Search for the cell housing the specified text and yield its (X, Y) center coordinate. 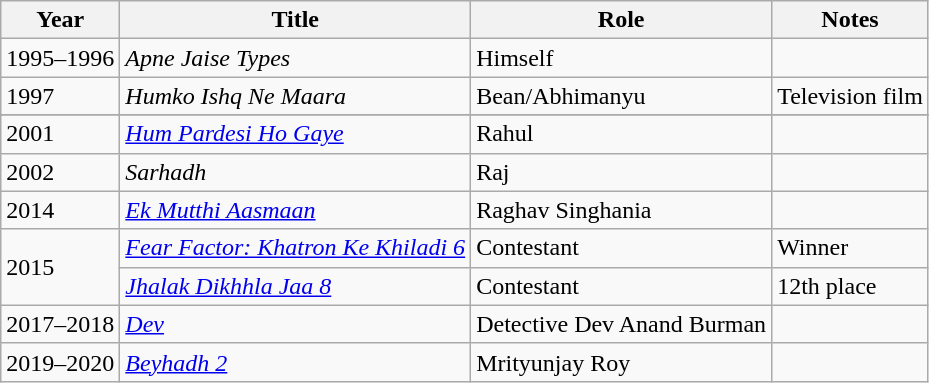
Detective Dev Anand Burman (622, 324)
Hum Pardesi Ho Gaye (296, 134)
Ek Mutthi Aasmaan (296, 210)
Mrityunjay Roy (622, 362)
Year (60, 20)
Apne Jaise Types (296, 58)
Raghav Singhania (622, 210)
Humko Ishq Ne Maara (296, 96)
Jhalak Dikhhla Jaa 8 (296, 286)
Winner (850, 248)
2019–2020 (60, 362)
Fear Factor: Khatron Ke Khiladi 6 (296, 248)
12th place (850, 286)
2017–2018 (60, 324)
Dev (296, 324)
Bean/Abhimanyu (622, 96)
2002 (60, 172)
Rahul (622, 134)
Title (296, 20)
1997 (60, 96)
Sarhadh (296, 172)
Raj (622, 172)
Beyhadh 2 (296, 362)
2001 (60, 134)
Himself (622, 58)
Notes (850, 20)
2014 (60, 210)
2015 (60, 267)
Role (622, 20)
1995–1996 (60, 58)
Television film (850, 96)
